Output the (x, y) coordinate of the center of the cell containing the given text.  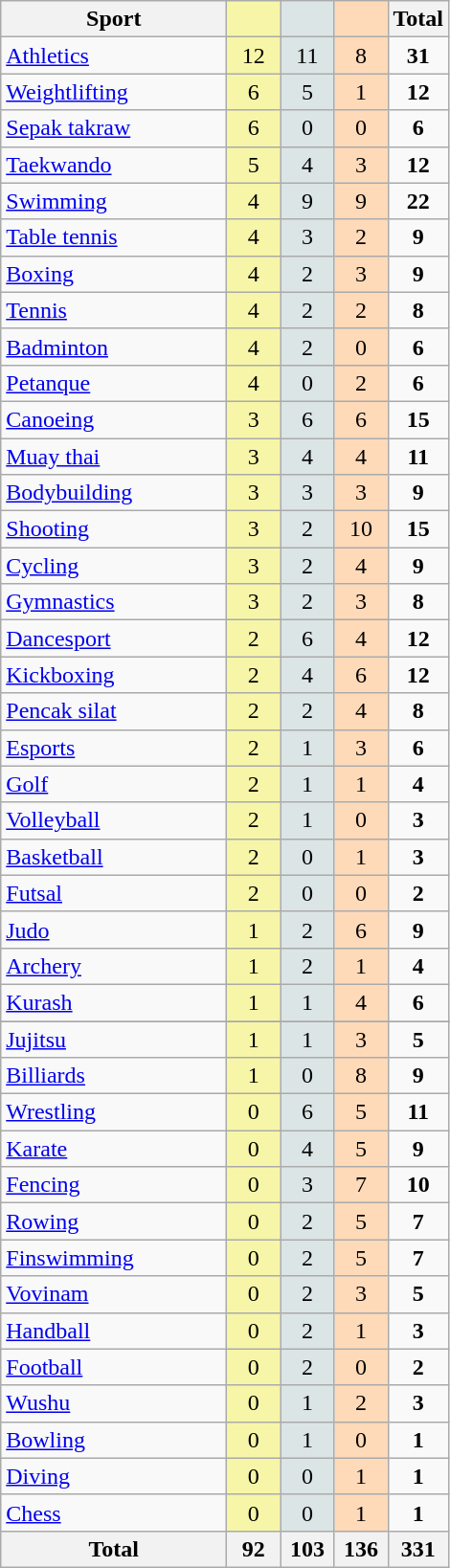
Volleyball (114, 820)
Jujitsu (114, 1039)
Cycling (114, 566)
Swimming (114, 201)
Golf (114, 784)
Basketball (114, 857)
Sport (114, 19)
Sepak takraw (114, 128)
Gymnastics (114, 602)
Badminton (114, 347)
Kurash (114, 1002)
Football (114, 1367)
Bowling (114, 1440)
Taekwando (114, 165)
Tennis (114, 310)
22 (418, 201)
Chess (114, 1512)
Finswimming (114, 1258)
331 (418, 1549)
Weightlifting (114, 92)
Judo (114, 930)
Pencak silat (114, 711)
Vovinam (114, 1294)
Esports (114, 748)
Billiards (114, 1076)
Athletics (114, 56)
Karate (114, 1149)
Archery (114, 966)
Canoeing (114, 419)
92 (254, 1549)
Dancesport (114, 638)
Rowing (114, 1221)
Boxing (114, 274)
Petanque (114, 383)
Muay thai (114, 457)
Wushu (114, 1403)
Kickboxing (114, 675)
Wrestling (114, 1112)
31 (418, 56)
136 (361, 1549)
Handball (114, 1331)
Diving (114, 1476)
Bodybuilding (114, 493)
Fencing (114, 1185)
Futsal (114, 893)
Shooting (114, 529)
Table tennis (114, 237)
103 (307, 1549)
